Extract the (x, y) coordinate from the center of the cell holding the provided text.  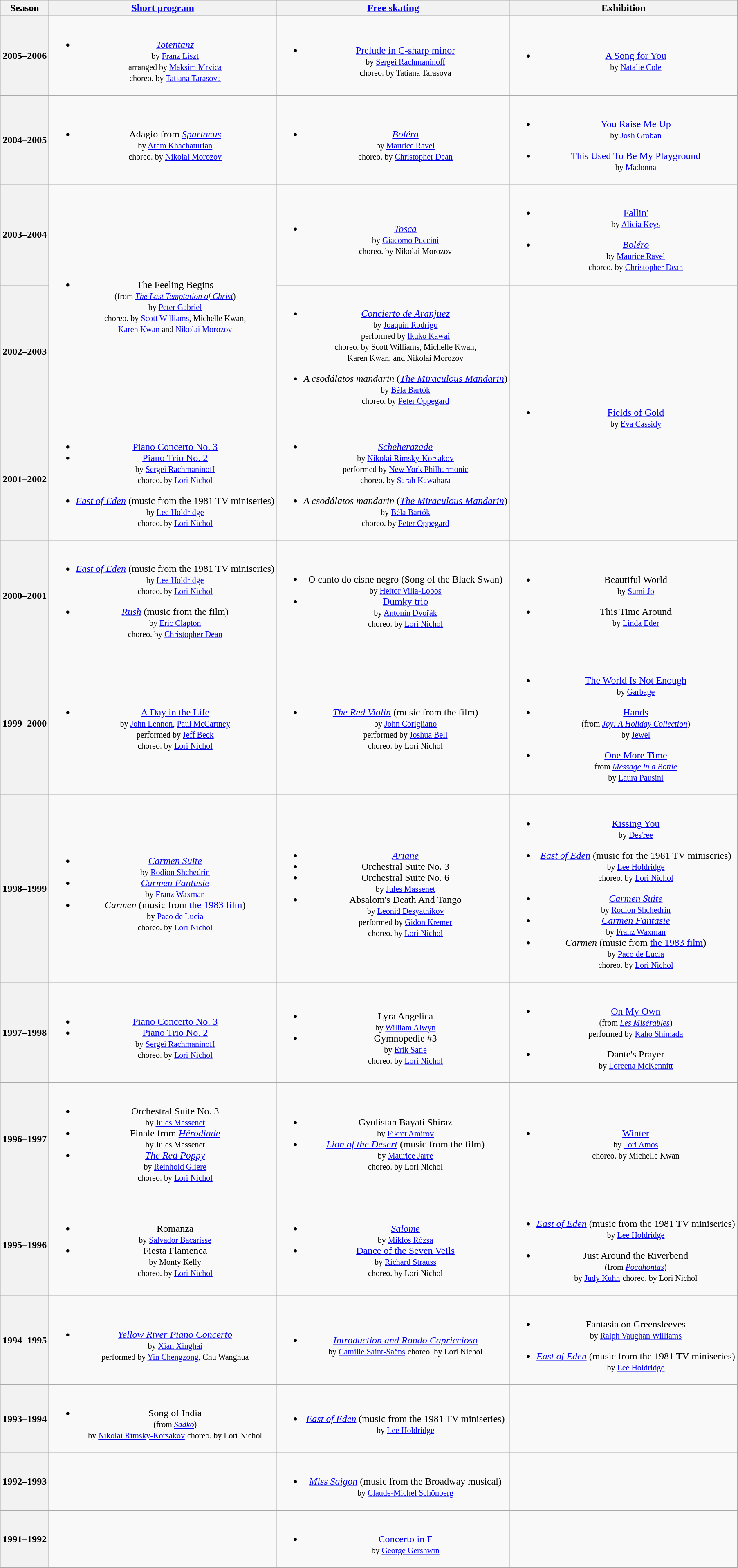
Lyra Angelicaby William AlwynGymnopedie #3 by Erik Satiechoreo. by Lori Nichol (393, 1033)
Piano Concerto No. 3Piano Trio No. 2by Sergei Rachmaninoffchoreo. by Lori Nichol (163, 1033)
The Feeling Begins(from The Last Temptation of Christ)by Peter Gabrielchoreo. by Scott Williams, Michelle Kwan,Karen Kwan and Nikolai Morozov (163, 301)
On My Own (from Les Misérables) performed by Kaho ShimadaDante's Prayerby Loreena McKennitt (624, 1033)
1996–1997 (25, 1139)
Beautiful Worldby Sumi JoThis Time Aroundby Linda Eder (624, 596)
East of Eden (music from the 1981 TV miniseries)by Lee HoldridgeJust Around the Riverbend(from Pocahontas)by Judy Kuhn choreo. by Lori Nichol (624, 1245)
2005–2006 (25, 56)
Exhibition (624, 8)
2002–2003 (25, 351)
1998–1999 (25, 889)
2003–2004 (25, 235)
1991–1992 (25, 1539)
Boléroby Maurice Ravelchoreo. by Christopher Dean (393, 140)
Fantasia on Greensleevesby Ralph Vaughan WilliamsEast of Eden (music from the 1981 TV miniseries)by Lee Holdridge (624, 1340)
1999–2000 (25, 723)
Concerto in Fby George Gershwin (393, 1539)
Salomeby Miklós RózsaDance of the Seven Veilsby Richard Strausschoreo. by Lori Nichol (393, 1245)
Short program (163, 8)
1997–1998 (25, 1033)
1994–1995 (25, 1340)
1995–1996 (25, 1245)
Fallin'by Alicia KeysBoléroby Maurice Ravelchoreo. by Christopher Dean (624, 235)
The World Is Not Enoughby GarbageHands(from Joy: A Holiday Collection)by JewelOne More Time from Message in a Bottleby Laura Pausini (624, 723)
Yellow River Piano Concertoby Xian Xinghaiperformed by Yin Chengzong, Chu Wanghua (163, 1340)
Free skating (393, 8)
2004–2005 (25, 140)
Prelude in C-sharp minor by Sergei Rachmaninoffchoreo. by Tatiana Tarasova (393, 56)
A Day in the Lifeby John Lennon, Paul McCartneyperformed by Jeff Beckchoreo. by Lori Nichol (163, 723)
O canto do cisne negro (Song of the Black Swan) by Heitor Villa-LobosDumky trioby Antonín Dvořákchoreo. by Lori Nichol (393, 596)
You Raise Me Upby Josh GrobanThis Used To Be My Playgroundby Madonna (624, 140)
Totentanzby Franz Lisztarranged by Maksim Mrvicachoreo. by Tatiana Tarasova (163, 56)
Winterby Tori Amoschoreo. by Michelle Kwan (624, 1139)
A Song for You by Natalie Cole (624, 56)
1993–1994 (25, 1419)
The Red Violin (music from the film)by John Coriglianoperformed by Joshua Bellchoreo. by Lori Nichol (393, 723)
Season (25, 8)
Fields of Goldby Eva Cassidy (624, 412)
Miss Saigon (music from the Broadway musical)by Claude-Michel Schönberg (393, 1482)
2000–2001 (25, 596)
Introduction and Rondo Capricciosoby Camille Saint-Saëns choreo. by Lori Nichol (393, 1340)
2001–2002 (25, 479)
Romanzaby Salvador BacarisseFiesta Flamencaby Monty Kellychoreo. by Lori Nichol (163, 1245)
Toscaby Giacomo Puccinichoreo. by Nikolai Morozov (393, 235)
Gyulistan Bayati Shirazby Fikret AmirovLion of the Desert (music from the film)by Maurice Jarrechoreo. by Lori Nichol (393, 1139)
1992–1993 (25, 1482)
Orchestral Suite No. 3by Jules MassenetFinale from Hérodiadeby Jules MassenetThe Red Poppyby Reinhold Glierechoreo. by Lori Nichol (163, 1139)
East of Eden (music from the 1981 TV miniseries)by Lee Holdridge (393, 1419)
Carmen Suiteby Rodion ShchedrinCarmen Fantasieby Franz WaxmanCarmen (music from the 1983 film)by Paco de Luciachoreo. by Lori Nichol (163, 889)
Song of India(from Sadko)by Nikolai Rimsky-Korsakov choreo. by Lori Nichol (163, 1419)
Adagio from Spartacusby Aram Khachaturianchoreo. by Nikolai Morozov (163, 140)
